Identify which cell holds the provided text, then report its [x, y] central coordinate. 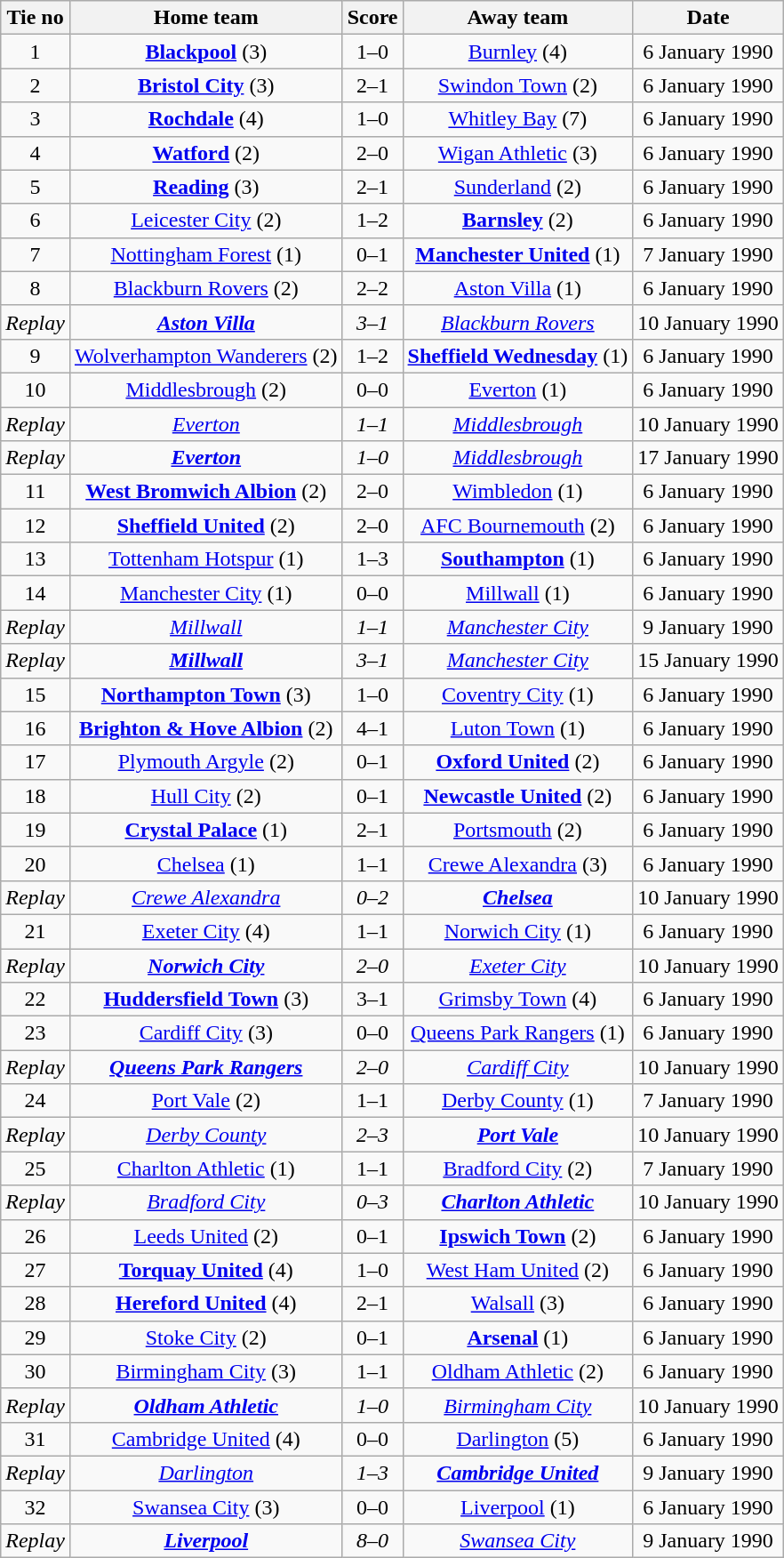
Exeter City [517, 965]
15 January 1990 [708, 661]
Stoke City (2) [206, 1337]
Oldham Athletic [206, 1405]
17 [36, 762]
Swansea City [517, 1541]
Chelsea [517, 897]
Leeds United (2) [206, 1236]
Wigan Athletic (3) [517, 153]
Hull City (2) [206, 796]
18 [36, 796]
Port Vale [517, 1135]
19 [36, 830]
Newcastle United (2) [517, 796]
Charlton Athletic [517, 1202]
23 [36, 1033]
26 [36, 1236]
Walsall (3) [517, 1304]
Watford (2) [206, 153]
5 [36, 187]
0–3 [372, 1202]
11 [36, 492]
4 [36, 153]
Grimsby Town (4) [517, 1000]
West Bromwich Albion (2) [206, 492]
8 [36, 288]
Plymouth Argyle (2) [206, 762]
Middlesbrough (2) [206, 389]
Coventry City (1) [517, 695]
15 [36, 695]
Cardiff City (3) [206, 1033]
Ipswich Town (2) [517, 1236]
20 [36, 863]
Derby County (1) [517, 1101]
Bradford City (2) [517, 1168]
Blackpool (3) [206, 52]
Cardiff City [517, 1067]
28 [36, 1304]
Chelsea (1) [206, 863]
Cambridge United [517, 1473]
Portsmouth (2) [517, 830]
Wimbledon (1) [517, 492]
Derby County [206, 1135]
7 [36, 254]
Torquay United (4) [206, 1270]
Aston Villa (1) [517, 288]
Sunderland (2) [517, 187]
Norwich City [206, 965]
Exeter City (4) [206, 931]
Birmingham City (3) [206, 1371]
Rochdale (4) [206, 119]
Oxford United (2) [517, 762]
21 [36, 931]
Reading (3) [206, 187]
Swindon Town (2) [517, 85]
Aston Villa [206, 322]
Sheffield Wednesday (1) [517, 356]
West Ham United (2) [517, 1270]
Cambridge United (4) [206, 1439]
Queens Park Rangers (1) [517, 1033]
31 [36, 1439]
Tie no [36, 18]
Crewe Alexandra [206, 897]
30 [36, 1371]
Whitley Bay (7) [517, 119]
2–2 [372, 288]
12 [36, 526]
Birmingham City [517, 1405]
Nottingham Forest (1) [206, 254]
4–1 [372, 728]
9 [36, 356]
8–0 [372, 1541]
Barnsley (2) [517, 221]
Millwall (1) [517, 593]
27 [36, 1270]
29 [36, 1337]
Leicester City (2) [206, 221]
Everton (1) [517, 389]
Crystal Palace (1) [206, 830]
13 [36, 559]
Burnley (4) [517, 52]
Charlton Athletic (1) [206, 1168]
Tottenham Hotspur (1) [206, 559]
AFC Bournemouth (2) [517, 526]
Swansea City (3) [206, 1507]
2 [36, 85]
Brighton & Hove Albion (2) [206, 728]
Manchester United (1) [517, 254]
Home team [206, 18]
17 January 1990 [708, 458]
Wolverhampton Wanderers (2) [206, 356]
Darlington (5) [517, 1439]
0–2 [372, 897]
14 [36, 593]
Blackburn Rovers (2) [206, 288]
22 [36, 1000]
10 [36, 389]
Darlington [206, 1473]
16 [36, 728]
Crewe Alexandra (3) [517, 863]
Liverpool (1) [517, 1507]
Date [708, 18]
Manchester City (1) [206, 593]
Away team [517, 18]
Huddersfield Town (3) [206, 1000]
Queens Park Rangers [206, 1067]
Blackburn Rovers [517, 322]
Bristol City (3) [206, 85]
2–3 [372, 1135]
Norwich City (1) [517, 931]
Luton Town (1) [517, 728]
Southampton (1) [517, 559]
24 [36, 1101]
3 [36, 119]
Sheffield United (2) [206, 526]
Bradford City [206, 1202]
Oldham Athletic (2) [517, 1371]
Score [372, 18]
Liverpool [206, 1541]
Northampton Town (3) [206, 695]
Port Vale (2) [206, 1101]
6 [36, 221]
25 [36, 1168]
1 [36, 52]
Arsenal (1) [517, 1337]
Hereford United (4) [206, 1304]
32 [36, 1507]
